From the cell containing the given text, extract its center point as (x, y) coordinate. 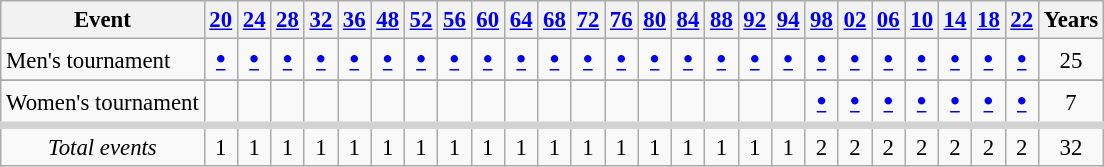
02 (854, 20)
98 (822, 20)
48 (388, 20)
88 (722, 20)
68 (554, 20)
Years (1070, 20)
60 (488, 20)
92 (754, 20)
80 (654, 20)
Total events (102, 146)
56 (454, 20)
64 (520, 20)
52 (420, 20)
28 (288, 20)
76 (622, 20)
Men's tournament (102, 60)
72 (588, 20)
Women's tournament (102, 104)
84 (688, 20)
06 (888, 20)
94 (788, 20)
7 (1070, 104)
24 (254, 20)
18 (988, 20)
20 (220, 20)
22 (1022, 20)
10 (922, 20)
36 (354, 20)
14 (954, 20)
Event (102, 20)
25 (1070, 60)
